Detect which cell encompasses the target text, then output its [X, Y] center coordinate. 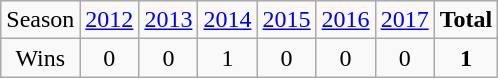
Wins [40, 58]
2015 [286, 20]
2017 [404, 20]
Season [40, 20]
2012 [110, 20]
2013 [168, 20]
2016 [346, 20]
2014 [228, 20]
Total [466, 20]
